Extract the (X, Y) coordinate from the center of the cell holding the provided text.  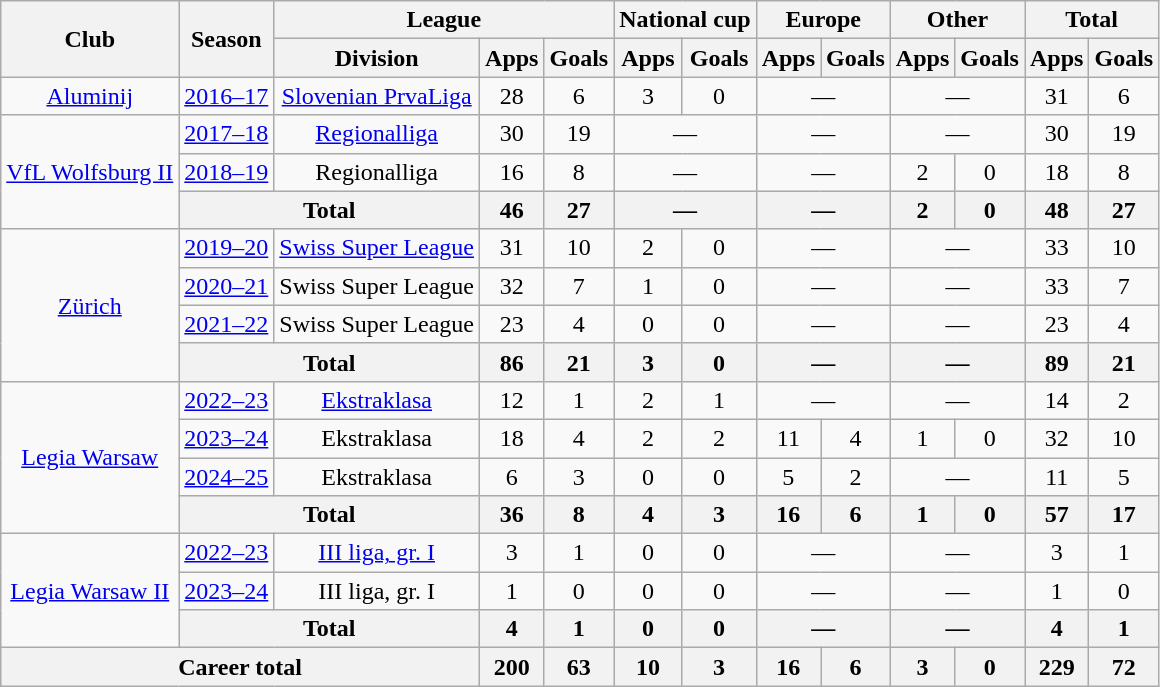
36 (512, 515)
12 (512, 400)
Legia Warsaw II (90, 591)
28 (512, 96)
46 (512, 210)
63 (579, 667)
Legia Warsaw (90, 457)
Career total (240, 667)
2017–18 (226, 134)
Slovenian PrvaLiga (377, 96)
86 (512, 362)
14 (1056, 400)
Season (226, 39)
89 (1056, 362)
17 (1124, 515)
2016–17 (226, 96)
Europe (823, 20)
Division (377, 58)
2019–20 (226, 248)
2021–22 (226, 324)
Other (957, 20)
200 (512, 667)
2018–19 (226, 172)
Zürich (90, 305)
72 (1124, 667)
57 (1056, 515)
League (444, 20)
Aluminij (90, 96)
2020–21 (226, 286)
National cup (685, 20)
VfL Wolfsburg II (90, 172)
Club (90, 39)
229 (1056, 667)
48 (1056, 210)
2024–25 (226, 477)
